Search for the cell housing the specified text and yield its (X, Y) center coordinate. 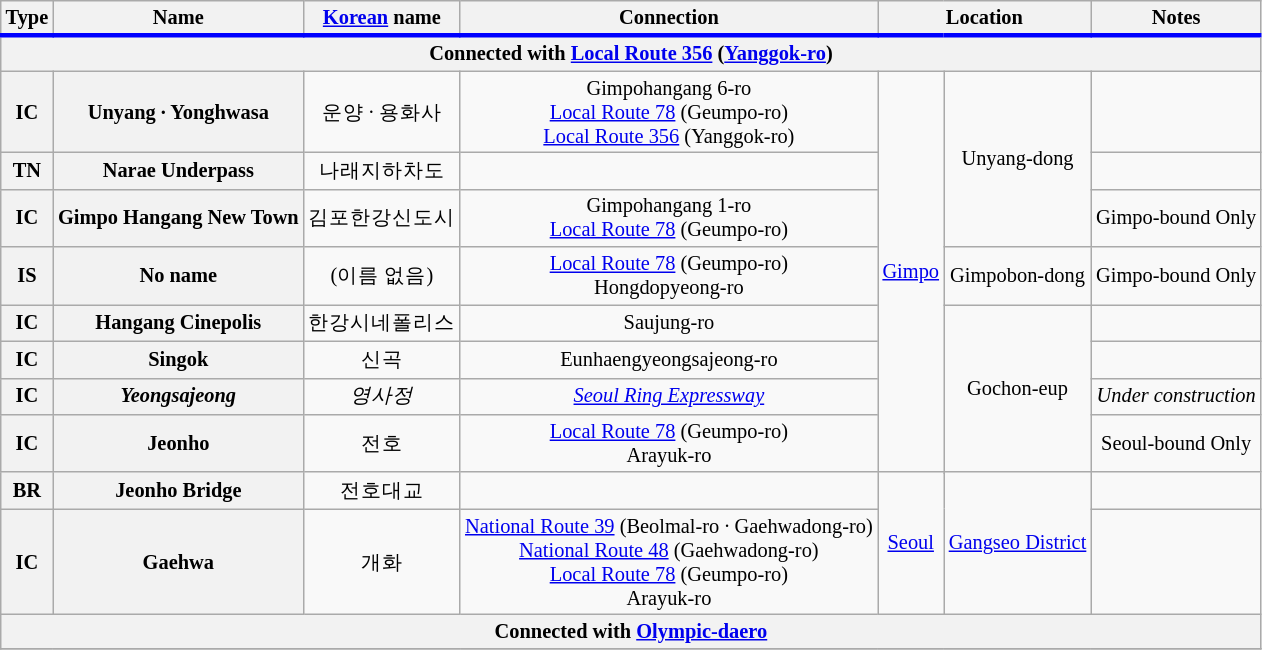
Gimpo (911, 272)
Singok (178, 360)
Hangang Cinepolis (178, 322)
Jeonho (178, 443)
(이름 없음) (382, 276)
Local Route 78 (Geumpo-ro)Arayuk-ro (668, 443)
나래지하차도 (382, 170)
한강시네폴리스 (382, 322)
Gangseo District (1018, 543)
Type (27, 18)
Gaehwa (178, 562)
Name (178, 18)
Saujung-ro (668, 322)
Gochon-eup (1018, 388)
Unyang · Yonghwasa (178, 112)
BR (27, 490)
Jeonho Bridge (178, 490)
Connected with Olympic-daero (631, 631)
김포한강신도시 (382, 218)
Connected with Local Route 356 (Yanggok-ro) (631, 54)
Gimpohangang 6-roLocal Route 78 (Geumpo-ro)Local Route 356 (Yanggok-ro) (668, 112)
Gimpohangang 1-roLocal Route 78 (Geumpo-ro) (668, 218)
Seoul (911, 543)
TN (27, 170)
IS (27, 276)
신곡 (382, 360)
Korean name (382, 18)
Location (985, 18)
Under construction (1176, 396)
Gimpo Hangang New Town (178, 218)
운양 · 용화사 (382, 112)
Seoul Ring Expressway (668, 396)
Seoul-bound Only (1176, 443)
Connection (668, 18)
Unyang-dong (1018, 159)
전호 (382, 443)
Gimpobon-dong (1018, 276)
Narae Underpass (178, 170)
Local Route 78 (Geumpo-ro)Hongdopyeong-ro (668, 276)
National Route 39 (Beolmal-ro · Gaehwadong-ro)National Route 48 (Gaehwadong-ro)Local Route 78 (Geumpo-ro)Arayuk-ro (668, 562)
No name (178, 276)
개화 (382, 562)
Eunhaengyeongsajeong-ro (668, 360)
Yeongsajeong (178, 396)
전호대교 (382, 490)
영사정 (382, 396)
Notes (1176, 18)
